Find where the given text appears and provide that cell's center as [x, y] coordinate. 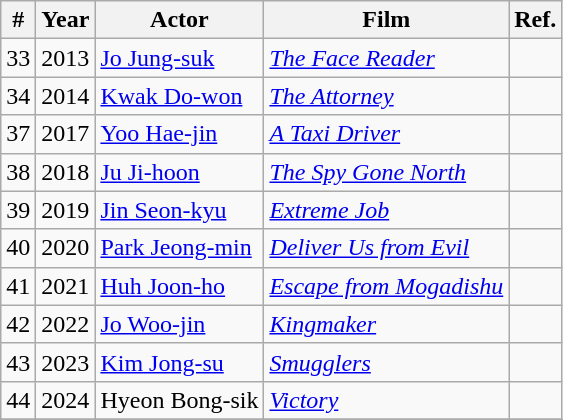
2021 [66, 286]
Extreme Job [386, 210]
Hyeon Bong-sik [180, 400]
33 [18, 58]
Ju Ji-hoon [180, 172]
Escape from Mogadishu [386, 286]
44 [18, 400]
Actor [180, 20]
Kingmaker [386, 324]
41 [18, 286]
2017 [66, 134]
2018 [66, 172]
Film [386, 20]
Deliver Us from Evil [386, 248]
Park Jeong-min [180, 248]
The Face Reader [386, 58]
2013 [66, 58]
39 [18, 210]
Smugglers [386, 362]
2019 [66, 210]
42 [18, 324]
2024 [66, 400]
The Attorney [386, 96]
Kwak Do-won [180, 96]
Jin Seon-kyu [180, 210]
2014 [66, 96]
Huh Joon-ho [180, 286]
Year [66, 20]
Jo Jung-suk [180, 58]
2020 [66, 248]
Jo Woo-jin [180, 324]
2023 [66, 362]
37 [18, 134]
43 [18, 362]
2022 [66, 324]
Victory [386, 400]
40 [18, 248]
Ref. [536, 20]
Kim Jong-su [180, 362]
Yoo Hae-jin [180, 134]
38 [18, 172]
# [18, 20]
A Taxi Driver [386, 134]
The Spy Gone North [386, 172]
34 [18, 96]
